Provide the (X, Y) coordinate of the cell's center where the given text is located.  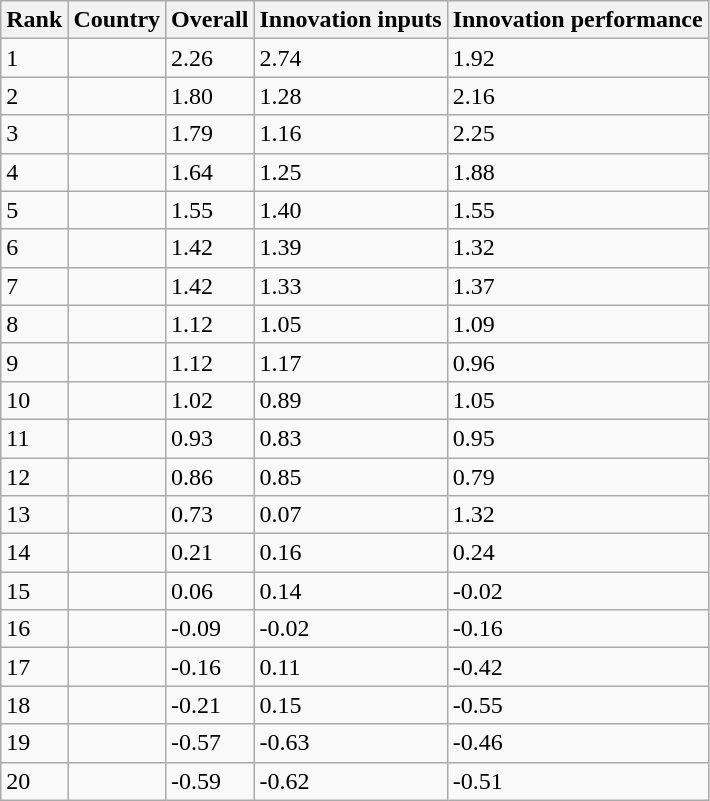
2.74 (350, 58)
0.93 (210, 438)
1.39 (350, 248)
2.26 (210, 58)
0.79 (578, 477)
0.06 (210, 591)
Rank (34, 20)
-0.42 (578, 667)
20 (34, 781)
5 (34, 210)
1 (34, 58)
Innovation performance (578, 20)
0.21 (210, 553)
1.33 (350, 286)
0.83 (350, 438)
10 (34, 400)
0.11 (350, 667)
0.14 (350, 591)
9 (34, 362)
1.02 (210, 400)
15 (34, 591)
0.16 (350, 553)
1.88 (578, 172)
1.17 (350, 362)
1.80 (210, 96)
14 (34, 553)
6 (34, 248)
18 (34, 705)
1.28 (350, 96)
12 (34, 477)
0.96 (578, 362)
1.37 (578, 286)
0.07 (350, 515)
-0.62 (350, 781)
1.25 (350, 172)
Innovation inputs (350, 20)
0.86 (210, 477)
11 (34, 438)
4 (34, 172)
0.73 (210, 515)
0.95 (578, 438)
2.25 (578, 134)
1.09 (578, 324)
0.15 (350, 705)
8 (34, 324)
1.92 (578, 58)
1.79 (210, 134)
1.64 (210, 172)
1.16 (350, 134)
1.40 (350, 210)
0.89 (350, 400)
17 (34, 667)
-0.09 (210, 629)
-0.46 (578, 743)
7 (34, 286)
3 (34, 134)
-0.21 (210, 705)
-0.63 (350, 743)
-0.59 (210, 781)
Overall (210, 20)
Country (117, 20)
-0.51 (578, 781)
-0.57 (210, 743)
0.85 (350, 477)
-0.55 (578, 705)
13 (34, 515)
19 (34, 743)
16 (34, 629)
2.16 (578, 96)
0.24 (578, 553)
2 (34, 96)
